Pinpoint the cell where the given text exists, returning its [X, Y] midpoint coordinate. 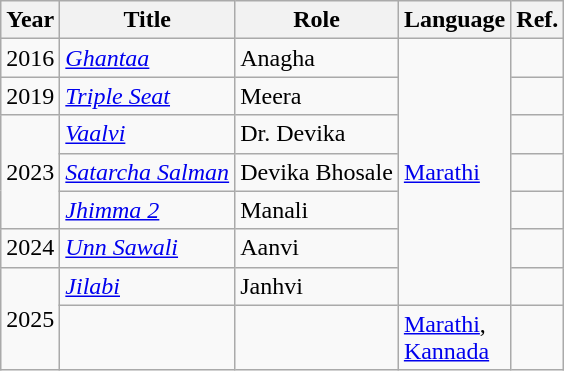
2016 [30, 58]
Language [454, 20]
Role [317, 20]
Marathi,Kannada [454, 338]
Manali [317, 210]
Title [148, 20]
Satarcha Salman [148, 172]
Dr. Devika [317, 134]
2019 [30, 96]
Devika Bhosale [317, 172]
2024 [30, 248]
Meera [317, 96]
Janhvi [317, 286]
2025 [30, 318]
2023 [30, 172]
Jhimma 2 [148, 210]
Ghantaa [148, 58]
Aanvi [317, 248]
Anagha [317, 58]
Ref. [538, 20]
Year [30, 20]
Triple Seat [148, 96]
Jilabi [148, 286]
Marathi [454, 172]
Vaalvi [148, 134]
Unn Sawali [148, 248]
